Identify which cell holds the provided text, then report its (x, y) central coordinate. 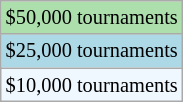
$25,000 tournaments (92, 51)
$10,000 tournaments (92, 85)
$50,000 tournaments (92, 17)
